Determine the [x, y] coordinate at the center of the cell enclosing the given text.  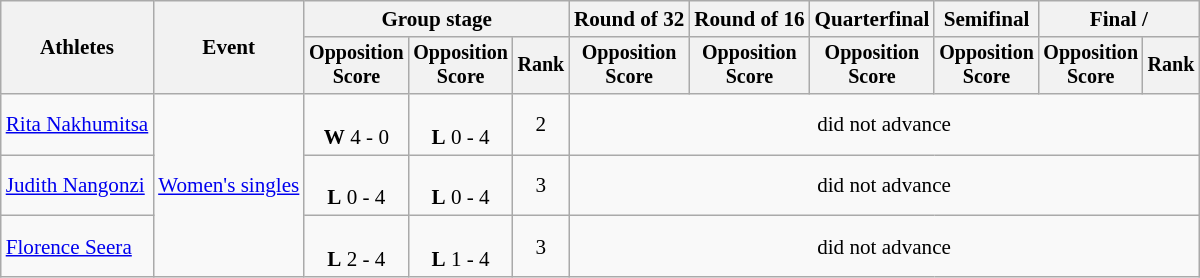
Rita Nakhumitsa [77, 124]
Final / [1119, 18]
Women's singles [228, 186]
Group stage [436, 18]
Round of 16 [749, 18]
L 2 - 4 [356, 246]
Judith Nangonzi [77, 186]
L 1 - 4 [460, 246]
Semifinal [986, 18]
Event [228, 48]
2 [541, 124]
Quarterfinal [872, 18]
Athletes [77, 48]
Florence Seera [77, 246]
W 4 - 0 [356, 124]
Round of 32 [629, 18]
